Return the [x, y] coordinate for the center point of the cell that contains the specified text.  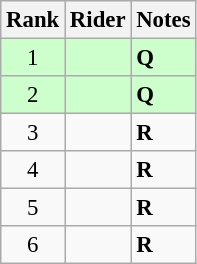
5 [33, 208]
6 [33, 245]
1 [33, 58]
Rank [33, 20]
4 [33, 170]
2 [33, 95]
3 [33, 133]
Rider [98, 20]
Notes [164, 20]
